Determine the [x, y] coordinate at the center of the cell enclosing the given text.  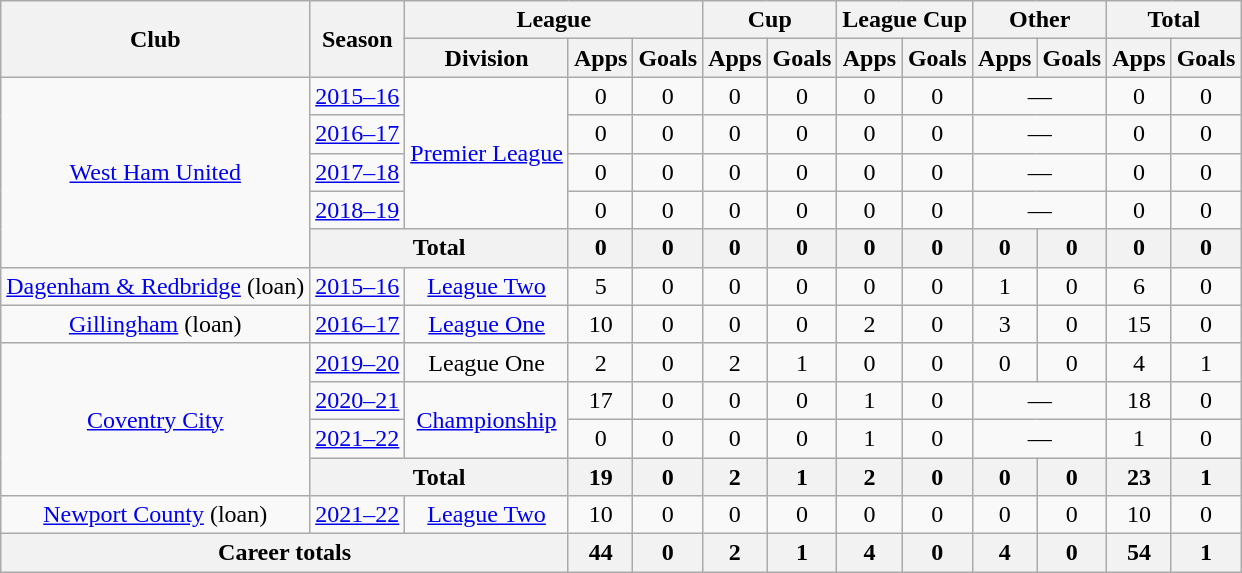
Cup [770, 20]
23 [1139, 477]
Coventry City [156, 419]
West Ham United [156, 172]
44 [600, 553]
Premier League [487, 153]
54 [1139, 553]
3 [1005, 324]
18 [1139, 400]
Career totals [285, 553]
17 [600, 400]
Season [358, 39]
5 [600, 286]
2018–19 [358, 210]
Gillingham (loan) [156, 324]
League [554, 20]
Championship [487, 419]
Newport County (loan) [156, 515]
League Cup [905, 20]
2020–21 [358, 400]
Club [156, 39]
Division [487, 58]
Dagenham & Redbridge (loan) [156, 286]
2017–18 [358, 172]
6 [1139, 286]
2019–20 [358, 362]
15 [1139, 324]
Other [1040, 20]
19 [600, 477]
